Return (x, y) of the center of cell containing provided text 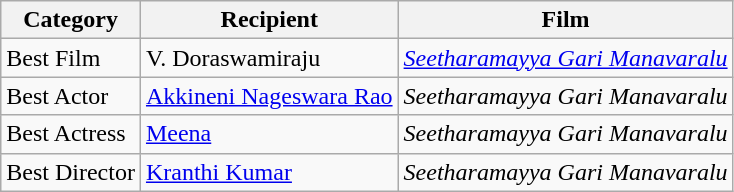
Best Film (71, 58)
Best Actor (71, 96)
Akkineni Nageswara Rao (269, 96)
Best Director (71, 172)
Best Actress (71, 134)
Category (71, 20)
Kranthi Kumar (269, 172)
Recipient (269, 20)
Meena (269, 134)
Film (566, 20)
V. Doraswamiraju (269, 58)
